Scan for the cell matching the given text and deliver its [X, Y] coordinate at center. 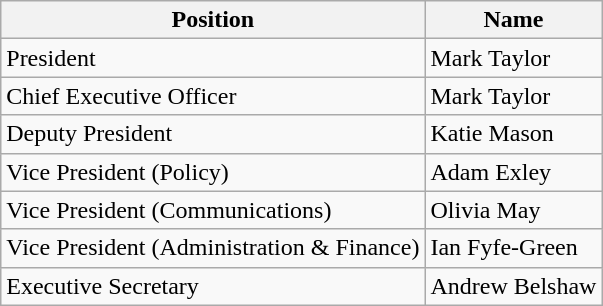
Katie Mason [514, 134]
Olivia May [514, 210]
Executive Secretary [213, 286]
Vice President (Administration & Finance) [213, 248]
Vice President (Communications) [213, 210]
Name [514, 20]
Andrew Belshaw [514, 286]
Ian Fyfe-Green [514, 248]
Vice President (Policy) [213, 172]
Adam Exley [514, 172]
President [213, 58]
Chief Executive Officer [213, 96]
Deputy President [213, 134]
Position [213, 20]
